Capture the cell that displays the provided text and extract its (X, Y) central coordinate. 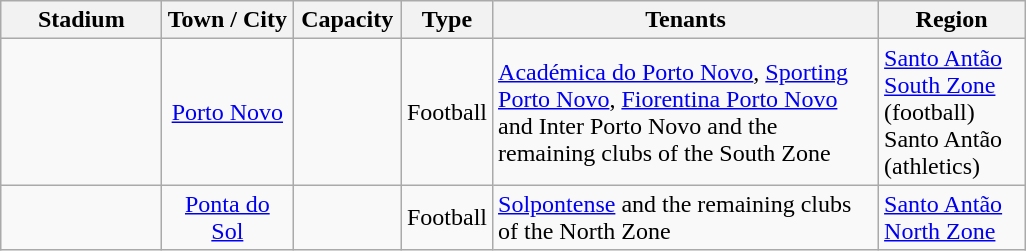
Stadium (82, 20)
Santo Antão South Zone (football)Santo Antão (athletics) (952, 112)
Solpontense and the remaining clubs of the North Zone (686, 218)
Region (952, 20)
Porto Novo (228, 112)
Académica do Porto Novo, Sporting Porto Novo, Fiorentina Porto Novo and Inter Porto Novo and the remaining clubs of the South Zone (686, 112)
Capacity (348, 20)
Santo Antão North Zone (952, 218)
Type (446, 20)
Ponta do Sol (228, 218)
Town / City (228, 20)
Tenants (686, 20)
